From the cell containing the given text, extract its center point as (X, Y) coordinate. 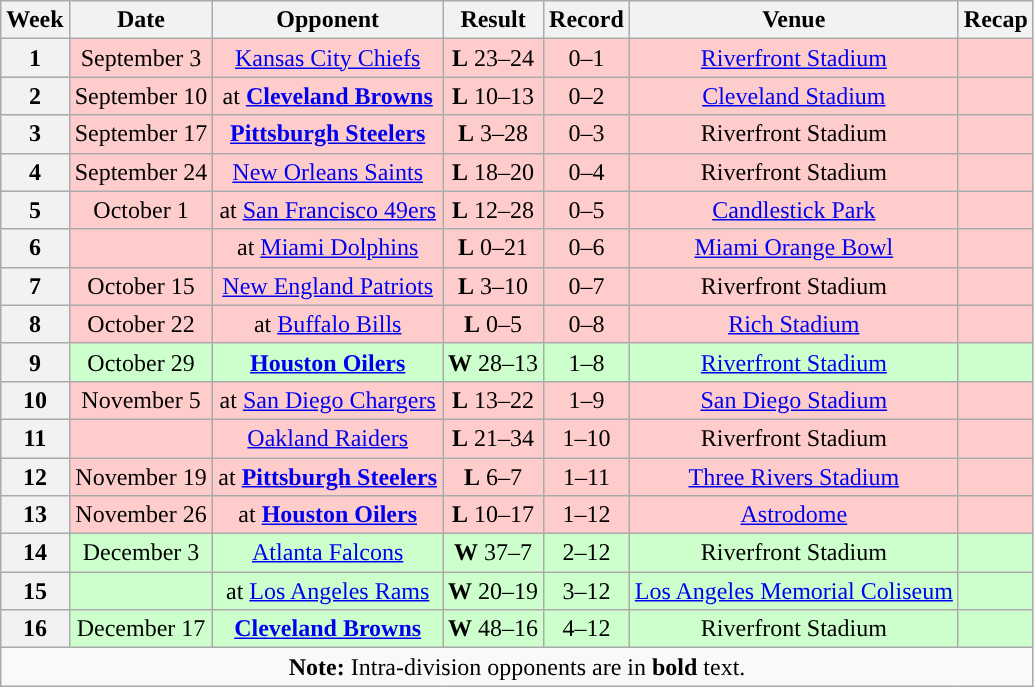
October 22 (141, 324)
L 0–21 (494, 248)
October 1 (141, 210)
Oakland Raiders (328, 438)
Pittsburgh Steelers (328, 134)
Los Angeles Memorial Coliseum (794, 591)
L 21–34 (494, 438)
December 3 (141, 553)
Miami Orange Bowl (794, 248)
Week (35, 20)
W 48–16 (494, 629)
November 26 (141, 515)
0–5 (587, 210)
Venue (794, 20)
13 (35, 515)
W 37–7 (494, 553)
10 (35, 400)
Astrodome (794, 515)
Candlestick Park (794, 210)
Result (494, 20)
Note: Intra-division opponents are in bold text. (518, 667)
L 10–13 (494, 96)
Record (587, 20)
L 23–24 (494, 58)
8 (35, 324)
at Miami Dolphins (328, 248)
Houston Oilers (328, 362)
at Cleveland Browns (328, 96)
2–12 (587, 553)
Atlanta Falcons (328, 553)
L 10–17 (494, 515)
San Diego Stadium (794, 400)
0–4 (587, 172)
1–11 (587, 477)
at San Diego Chargers (328, 400)
1 (35, 58)
Three Rivers Stadium (794, 477)
Kansas City Chiefs (328, 58)
1–12 (587, 515)
1–10 (587, 438)
7 (35, 286)
November 19 (141, 477)
W 28–13 (494, 362)
L 6–7 (494, 477)
L 0–5 (494, 324)
Date (141, 20)
3 (35, 134)
at Buffalo Bills (328, 324)
0–6 (587, 248)
New Orleans Saints (328, 172)
4 (35, 172)
Opponent (328, 20)
1–9 (587, 400)
W 20–19 (494, 591)
15 (35, 591)
1–8 (587, 362)
September 3 (141, 58)
October 29 (141, 362)
L 3–28 (494, 134)
4–12 (587, 629)
11 (35, 438)
0–3 (587, 134)
at Los Angeles Rams (328, 591)
at Pittsburgh Steelers (328, 477)
Cleveland Stadium (794, 96)
0–8 (587, 324)
5 (35, 210)
L 12–28 (494, 210)
2 (35, 96)
12 (35, 477)
October 15 (141, 286)
14 (35, 553)
at Houston Oilers (328, 515)
at San Francisco 49ers (328, 210)
0–2 (587, 96)
December 17 (141, 629)
9 (35, 362)
New England Patriots (328, 286)
Rich Stadium (794, 324)
L 13–22 (494, 400)
16 (35, 629)
L 3–10 (494, 286)
L 18–20 (494, 172)
3–12 (587, 591)
September 17 (141, 134)
November 5 (141, 400)
September 24 (141, 172)
6 (35, 248)
Cleveland Browns (328, 629)
0–7 (587, 286)
Recap (996, 20)
September 10 (141, 96)
0–1 (587, 58)
